Identify which cell holds the provided text, then report its (x, y) central coordinate. 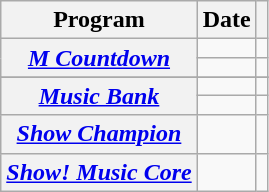
Show Champion (99, 134)
Music Bank (99, 96)
M Countdown (99, 58)
Show! Music Core (99, 172)
Program (99, 20)
Date (226, 20)
